Scan for the cell matching the given text and deliver its (x, y) coordinate at center. 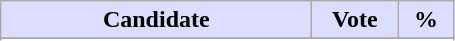
Vote (355, 20)
Candidate (156, 20)
% (426, 20)
